Determine the [X, Y] coordinate at the center of the cell enclosing the given text.  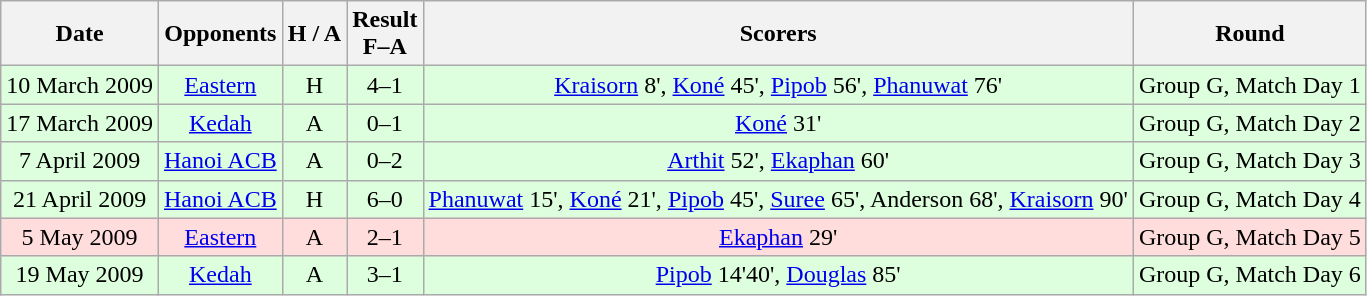
Round [1250, 34]
ResultF–A [385, 34]
Opponents [220, 34]
4–1 [385, 85]
Group G, Match Day 3 [1250, 161]
Phanuwat 15', Koné 21', Pipob 45', Suree 65', Anderson 68', Kraisorn 90' [778, 199]
H / A [314, 34]
Arthit 52', Ekaphan 60' [778, 161]
Group G, Match Day 5 [1250, 237]
Scorers [778, 34]
Group G, Match Day 1 [1250, 85]
Koné 31' [778, 123]
21 April 2009 [80, 199]
Ekaphan 29' [778, 237]
Group G, Match Day 2 [1250, 123]
17 March 2009 [80, 123]
19 May 2009 [80, 275]
3–1 [385, 275]
6–0 [385, 199]
Date [80, 34]
5 May 2009 [80, 237]
Group G, Match Day 6 [1250, 275]
Group G, Match Day 4 [1250, 199]
10 March 2009 [80, 85]
Kraisorn 8', Koné 45', Pipob 56', Phanuwat 76' [778, 85]
2–1 [385, 237]
7 April 2009 [80, 161]
Pipob 14'40', Douglas 85' [778, 275]
0–2 [385, 161]
0–1 [385, 123]
